Identify which cell holds the provided text, then report its (X, Y) central coordinate. 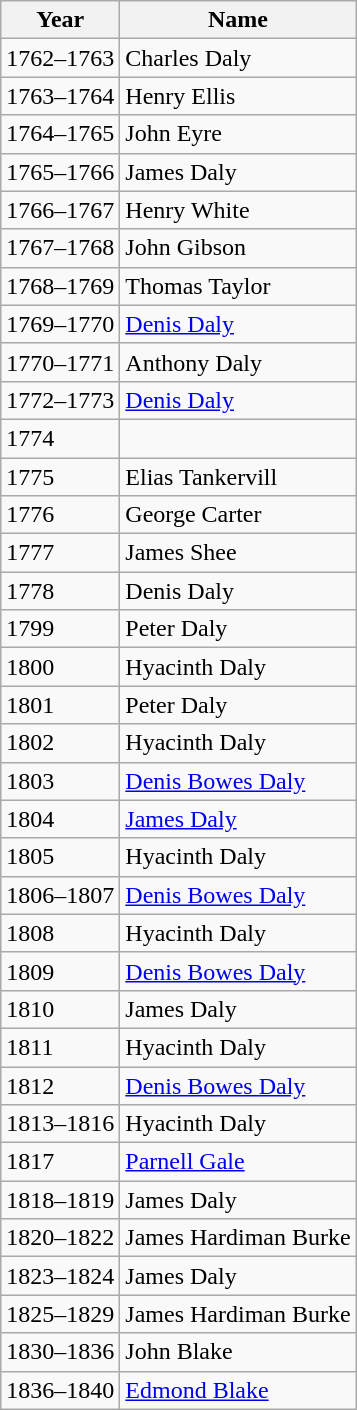
Henry Ellis (238, 96)
1811 (60, 1047)
1766–1767 (60, 210)
Henry White (238, 210)
1809 (60, 971)
1805 (60, 857)
1806–1807 (60, 895)
Parnell Gale (238, 1162)
Anthony Daly (238, 362)
1836–1840 (60, 1390)
1808 (60, 933)
1765–1766 (60, 172)
1799 (60, 629)
1830–1836 (60, 1352)
George Carter (238, 515)
1770–1771 (60, 362)
1825–1829 (60, 1314)
John Blake (238, 1352)
1776 (60, 515)
1778 (60, 591)
James Shee (238, 553)
1804 (60, 819)
1812 (60, 1085)
1802 (60, 743)
1823–1824 (60, 1276)
1775 (60, 477)
John Eyre (238, 134)
Thomas Taylor (238, 286)
Year (60, 20)
John Gibson (238, 248)
1763–1764 (60, 96)
1820–1822 (60, 1238)
1803 (60, 781)
1769–1770 (60, 324)
Charles Daly (238, 58)
1774 (60, 438)
1777 (60, 553)
1817 (60, 1162)
Edmond Blake (238, 1390)
1810 (60, 1009)
1764–1765 (60, 134)
1818–1819 (60, 1200)
1768–1769 (60, 286)
Elias Tankervill (238, 477)
1767–1768 (60, 248)
1762–1763 (60, 58)
1813–1816 (60, 1124)
1800 (60, 667)
1801 (60, 705)
Name (238, 20)
1772–1773 (60, 400)
